Output the (X, Y) coordinate of the center of the cell containing the given text.  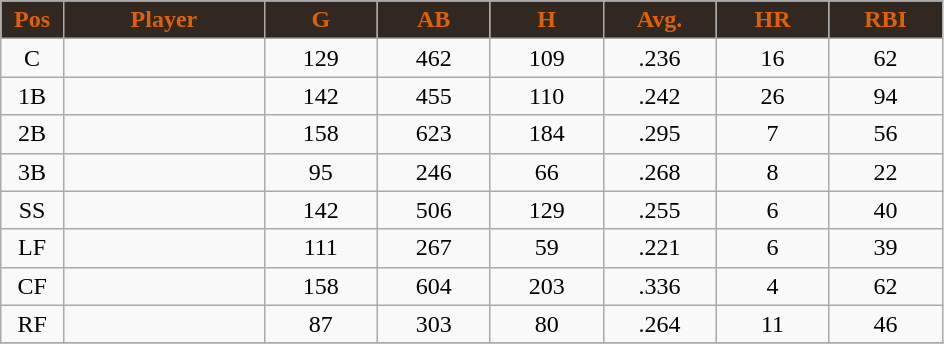
AB (434, 20)
.221 (660, 248)
110 (546, 96)
HR (772, 20)
506 (434, 210)
95 (320, 172)
.336 (660, 286)
604 (434, 286)
80 (546, 324)
303 (434, 324)
Avg. (660, 20)
1B (32, 96)
CF (32, 286)
8 (772, 172)
2B (32, 134)
455 (434, 96)
C (32, 58)
184 (546, 134)
3B (32, 172)
111 (320, 248)
H (546, 20)
46 (886, 324)
39 (886, 248)
623 (434, 134)
94 (886, 96)
462 (434, 58)
26 (772, 96)
.295 (660, 134)
Player (164, 20)
246 (434, 172)
40 (886, 210)
59 (546, 248)
.264 (660, 324)
SS (32, 210)
Pos (32, 20)
267 (434, 248)
109 (546, 58)
RBI (886, 20)
.255 (660, 210)
11 (772, 324)
G (320, 20)
22 (886, 172)
.236 (660, 58)
16 (772, 58)
87 (320, 324)
66 (546, 172)
203 (546, 286)
7 (772, 134)
.242 (660, 96)
LF (32, 248)
56 (886, 134)
4 (772, 286)
.268 (660, 172)
RF (32, 324)
